Search for the cell housing the specified text and yield its (x, y) center coordinate. 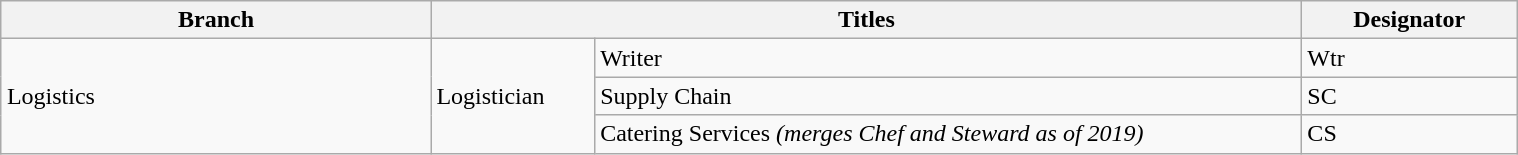
Branch (216, 20)
Catering Services (merges Chef and Steward as of 2019) (948, 134)
Wtr (1410, 58)
SC (1410, 96)
Titles (866, 20)
Supply Chain (948, 96)
Designator (1410, 20)
CS (1410, 134)
Writer (948, 58)
Logistics (216, 96)
Logistician (513, 96)
